For the text-containing cell, return its midpoint in [X, Y] coordinate format. 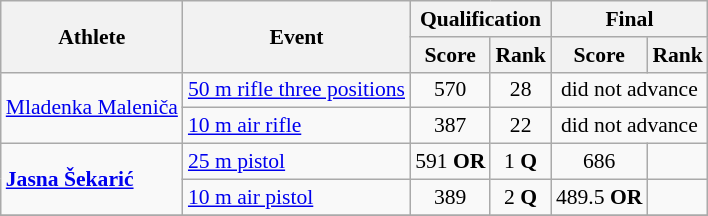
Jasna Šekarić [92, 180]
387 [450, 126]
Final [630, 19]
10 m air rifle [296, 126]
Event [296, 36]
489.5 OR [599, 197]
686 [599, 162]
Qualification [480, 19]
28 [520, 90]
50 m rifle three positions [296, 90]
591 OR [450, 162]
22 [520, 126]
2 Q [520, 197]
Mladenka Maleniča [92, 108]
1 Q [520, 162]
389 [450, 197]
10 m air pistol [296, 197]
Athlete [92, 36]
25 m pistol [296, 162]
570 [450, 90]
